Detect which cell encompasses the target text, then output its [x, y] center coordinate. 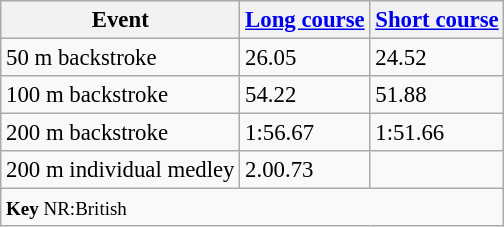
Event [120, 20]
Key NR:British [252, 208]
200 m individual medley [120, 170]
Short course [437, 20]
24.52 [437, 58]
Long course [305, 20]
1:51.66 [437, 133]
51.88 [437, 95]
100 m backstroke [120, 95]
50 m backstroke [120, 58]
2.00.73 [305, 170]
54.22 [305, 95]
200 m backstroke [120, 133]
26.05 [305, 58]
1:56.67 [305, 133]
